Search for the cell housing the specified text and yield its [X, Y] center coordinate. 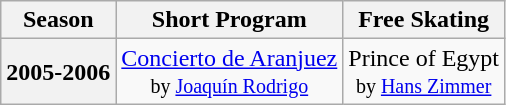
Short Program [230, 20]
Free Skating [424, 20]
Concierto de Aranjuez by Joaquín Rodrigo [230, 72]
Season [58, 20]
2005-2006 [58, 72]
Prince of Egypt by Hans Zimmer [424, 72]
